Return (x, y) of the center of cell containing provided text 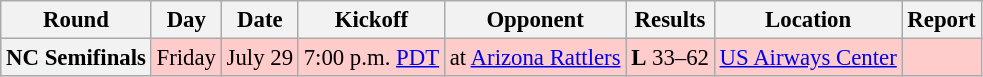
L 33–62 (670, 58)
NC Semifinals (76, 58)
Round (76, 20)
7:00 p.m. PDT (371, 58)
Day (186, 20)
Date (260, 20)
Friday (186, 58)
Results (670, 20)
Report (942, 20)
July 29 (260, 58)
US Airways Center (808, 58)
Location (808, 20)
Kickoff (371, 20)
Opponent (534, 20)
at Arizona Rattlers (534, 58)
